From the cell containing the given text, extract its center point as [x, y] coordinate. 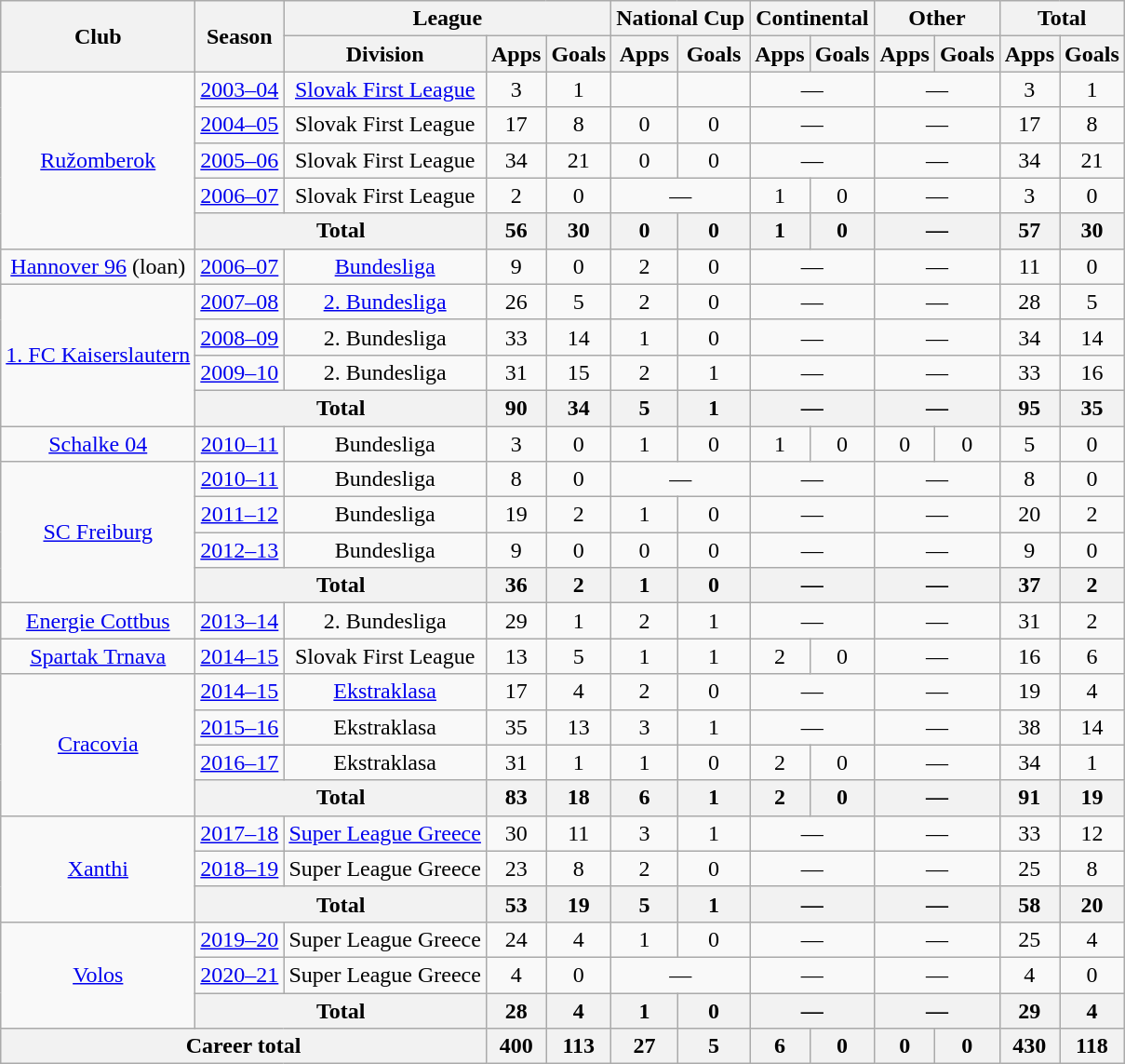
Other [937, 19]
2004–05 [240, 125]
57 [1029, 231]
27 [645, 1046]
2007–08 [240, 302]
2003–04 [240, 89]
95 [1029, 408]
430 [1029, 1046]
24 [516, 939]
2009–10 [240, 372]
Club [99, 36]
36 [516, 586]
37 [1029, 586]
2018–19 [240, 869]
Volos [99, 975]
2016–17 [240, 762]
400 [516, 1046]
56 [516, 231]
Schalke 04 [99, 444]
18 [579, 798]
58 [1029, 904]
Career total [244, 1046]
Hannover 96 (loan) [99, 266]
38 [1029, 727]
2011–12 [240, 515]
2017–18 [240, 833]
Continental [812, 19]
SC Freiburg [99, 532]
15 [579, 372]
Division [385, 54]
53 [516, 904]
2005–06 [240, 160]
2013–14 [240, 621]
12 [1092, 833]
2019–20 [240, 939]
Season [240, 36]
Xanthi [99, 869]
118 [1092, 1046]
91 [1029, 798]
2020–21 [240, 975]
26 [516, 302]
Cracovia [99, 745]
90 [516, 408]
Spartak Trnava [99, 656]
113 [579, 1046]
2008–09 [240, 337]
Ružomberok [99, 160]
1. FC Kaiserslautern [99, 355]
2015–16 [240, 727]
23 [516, 869]
National Cup [681, 19]
League [448, 19]
2012–13 [240, 550]
Energie Cottbus [99, 621]
83 [516, 798]
